Return the [X, Y] coordinate for the center point of the cell that contains the specified text.  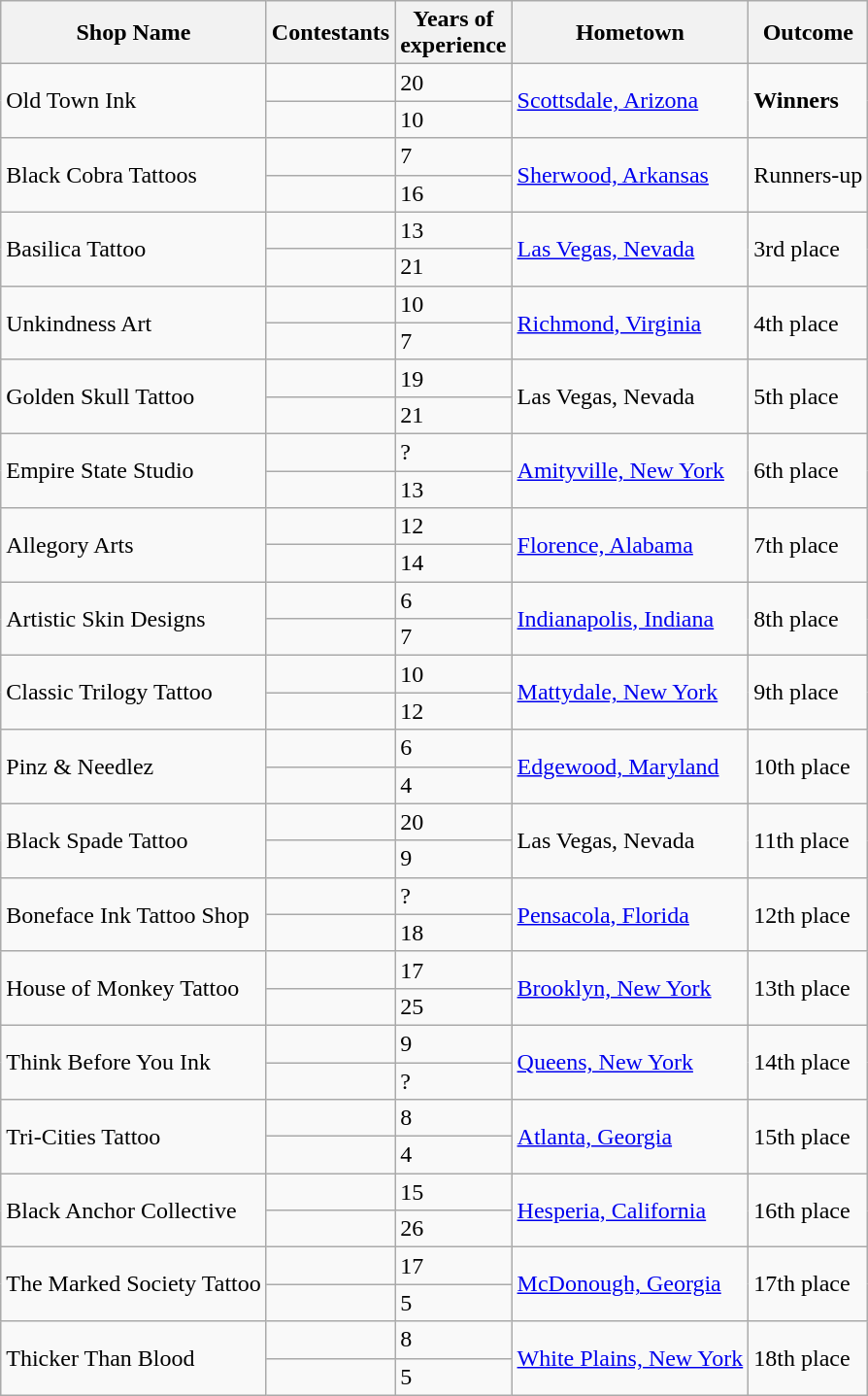
11th place [808, 840]
26 [453, 1229]
Empire State Studio [134, 470]
Sherwood, Arkansas [630, 175]
Amityville, New York [630, 470]
6th place [808, 470]
Hesperia, California [630, 1210]
Queens, New York [630, 1062]
Pinz & Needlez [134, 766]
Black Spade Tattoo [134, 840]
Boneface Ink Tattoo Shop [134, 914]
Richmond, Virginia [630, 323]
Allegory Arts [134, 545]
Shop Name [134, 33]
Golden Skull Tattoo [134, 396]
House of Monkey Tattoo [134, 988]
Atlanta, Georgia [630, 1137]
Outcome [808, 33]
Edgewood, Maryland [630, 766]
Classic Trilogy Tattoo [134, 693]
Florence, Alabama [630, 545]
Basilica Tattoo [134, 249]
Winners [808, 101]
16 [453, 193]
Brooklyn, New York [630, 988]
Pensacola, Florida [630, 914]
Black Cobra Tattoos [134, 175]
16th place [808, 1210]
15th place [808, 1137]
Mattydale, New York [630, 693]
Artistic Skin Designs [134, 619]
The Marked Society Tattoo [134, 1284]
7th place [808, 545]
19 [453, 378]
17th place [808, 1284]
25 [453, 1006]
Tri-Cities Tattoo [134, 1137]
9th place [808, 693]
10th place [808, 766]
4th place [808, 323]
Thicker Than Blood [134, 1358]
8th place [808, 619]
Old Town Ink [134, 101]
13th place [808, 988]
15 [453, 1192]
Indianapolis, Indiana [630, 619]
Black Anchor Collective [134, 1210]
McDonough, Georgia [630, 1284]
Think Before You Ink [134, 1062]
Hometown [630, 33]
Contestants [330, 33]
Years ofexperience [453, 33]
White Plains, New York [630, 1358]
18th place [808, 1358]
14th place [808, 1062]
Unkindness Art [134, 323]
Runners-up [808, 175]
5th place [808, 396]
12th place [808, 914]
3rd place [808, 249]
18 [453, 933]
14 [453, 563]
Scottsdale, Arizona [630, 101]
